Pinpoint the cell where the given text exists, returning its (X, Y) midpoint coordinate. 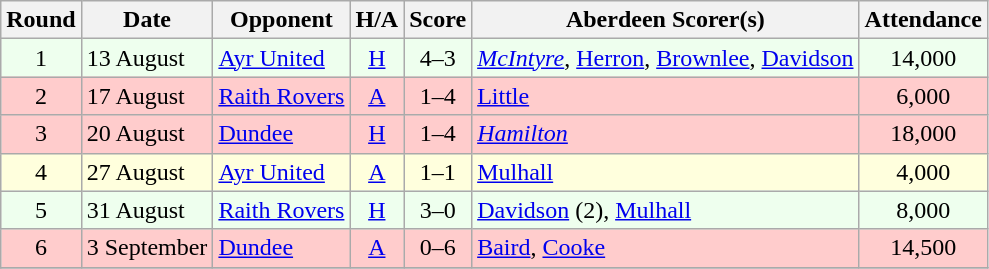
14,500 (923, 248)
Davidson (2), Mulhall (666, 210)
1–1 (438, 172)
6,000 (923, 96)
17 August (147, 96)
14,000 (923, 58)
McIntyre, Herron, Brownlee, Davidson (666, 58)
31 August (147, 210)
1 (41, 58)
Baird, Cooke (666, 248)
3 (41, 134)
Attendance (923, 20)
5 (41, 210)
3–0 (438, 210)
18,000 (923, 134)
2 (41, 96)
20 August (147, 134)
13 August (147, 58)
6 (41, 248)
8,000 (923, 210)
27 August (147, 172)
Round (41, 20)
3 September (147, 248)
H/A (377, 20)
Little (666, 96)
4–3 (438, 58)
0–6 (438, 248)
Hamilton (666, 134)
Mulhall (666, 172)
4 (41, 172)
Date (147, 20)
Score (438, 20)
Aberdeen Scorer(s) (666, 20)
Opponent (282, 20)
4,000 (923, 172)
